Locate the cell with the specified text and output its (x, y) center coordinate. 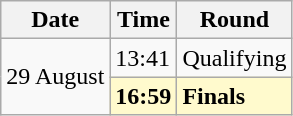
Finals (234, 96)
29 August (56, 77)
13:41 (144, 58)
Date (56, 20)
Time (144, 20)
Round (234, 20)
Qualifying (234, 58)
16:59 (144, 96)
